Locate the cell with the specified text and output its [x, y] center coordinate. 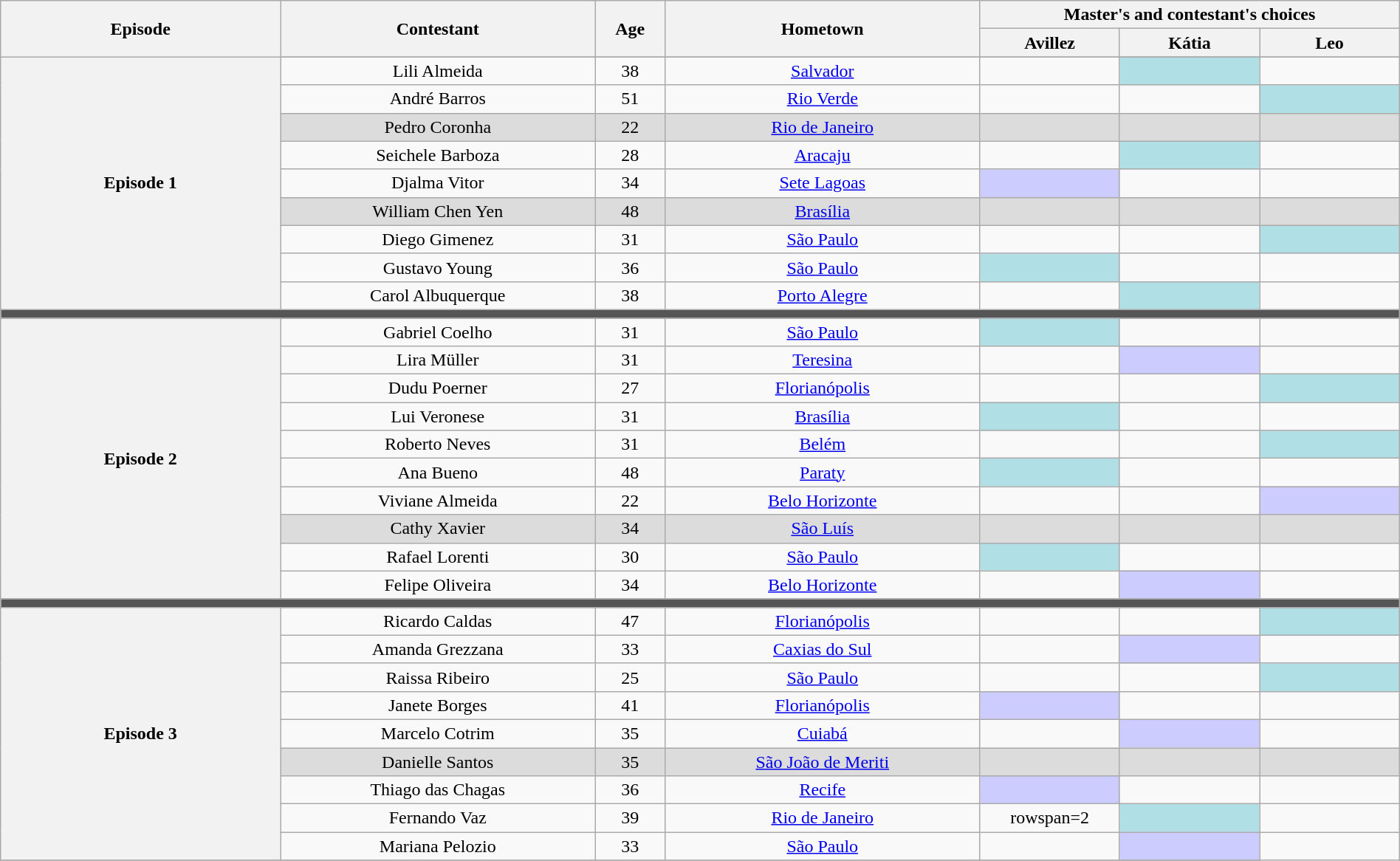
São João de Meriti [823, 761]
25 [631, 677]
André Barros [438, 99]
Kátia [1189, 43]
Ricardo Caldas [438, 621]
Cathy Xavier [438, 529]
Episode 1 [140, 183]
Porto Alegre [823, 295]
Belém [823, 445]
Cuiabá [823, 733]
Sete Lagoas [823, 183]
Salvador [823, 71]
47 [631, 621]
Recife [823, 790]
Master's and contestant's choices [1190, 15]
Dudu Poerner [438, 388]
Lira Müller [438, 360]
Lui Veronese [438, 416]
Amanda Grezzana [438, 649]
Leo [1329, 43]
Paraty [823, 473]
Rafael Lorenti [438, 557]
Janete Borges [438, 705]
Pedro Coronha [438, 127]
Caxias do Sul [823, 649]
39 [631, 818]
Diego Gimenez [438, 239]
Age [631, 29]
Mariana Pelozio [438, 846]
Djalma Vitor [438, 183]
Thiago das Chagas [438, 790]
Seichele Barboza [438, 155]
Danielle Santos [438, 761]
Rio Verde [823, 99]
Fernando Vaz [438, 818]
41 [631, 705]
Roberto Neves [438, 445]
rowspan=2 [1050, 818]
Ana Bueno [438, 473]
30 [631, 557]
Episode 3 [140, 734]
São Luís [823, 529]
Teresina [823, 360]
Marcelo Cotrim [438, 733]
William Chen Yen [438, 211]
Carol Albuquerque [438, 295]
Viviane Almeida [438, 501]
Aracaju [823, 155]
27 [631, 388]
Lili Almeida [438, 71]
28 [631, 155]
Raissa Ribeiro [438, 677]
51 [631, 99]
Gustavo Young [438, 267]
Hometown [823, 29]
Episode [140, 29]
Contestant [438, 29]
Episode 2 [140, 458]
Avillez [1050, 43]
Felipe Oliveira [438, 585]
Gabriel Coelho [438, 332]
